Capture the cell that displays the provided text and extract its [X, Y] central coordinate. 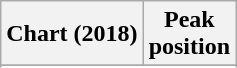
Chart (2018) [72, 34]
Peakposition [189, 34]
